For the text-containing cell, return its midpoint in [X, Y] coordinate format. 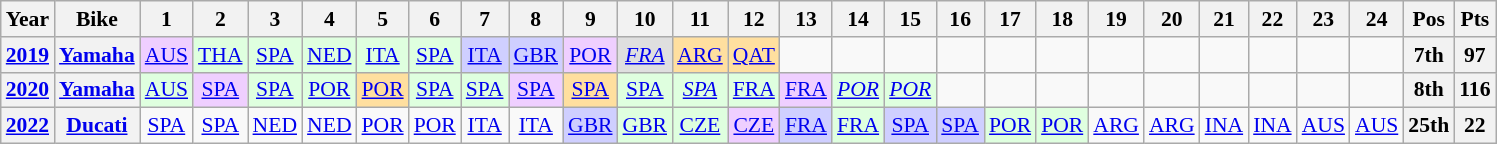
20 [1172, 19]
15 [910, 19]
97 [1474, 55]
4 [329, 19]
3 [275, 19]
24 [1376, 19]
2020 [28, 90]
Bike [97, 19]
12 [754, 19]
7th [1428, 55]
11 [700, 19]
1 [166, 19]
116 [1474, 90]
Pos [1428, 19]
7 [485, 19]
2 [220, 19]
18 [1062, 19]
Ducati [97, 126]
17 [1010, 19]
THA [220, 55]
23 [1324, 19]
5 [383, 19]
QAT [754, 55]
8th [1428, 90]
25th [1428, 126]
16 [960, 19]
9 [590, 19]
2022 [28, 126]
21 [1224, 19]
19 [1116, 19]
6 [435, 19]
14 [858, 19]
Pts [1474, 19]
8 [536, 19]
10 [646, 19]
13 [806, 19]
2019 [28, 55]
Year [28, 19]
